Output the [X, Y] coordinate of the center of the cell containing the given text.  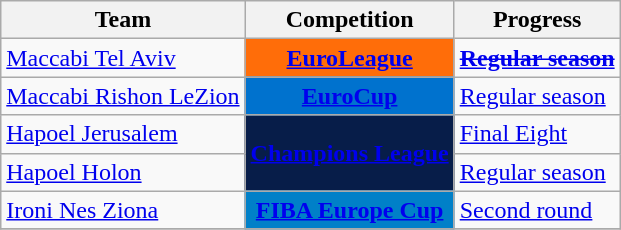
Ironi Nes Ziona [123, 210]
Final Eight [537, 134]
Hapoel Jerusalem [123, 134]
EuroCup [350, 96]
Progress [537, 20]
Competition [350, 20]
Maccabi Tel Aviv [123, 58]
FIBA Europe Cup [350, 210]
Hapoel Holon [123, 172]
Champions League [350, 153]
EuroLeague [350, 58]
Second round [537, 210]
Maccabi Rishon LeZion [123, 96]
Team [123, 20]
